Provide the (X, Y) coordinate of the cell's center where the given text is located.  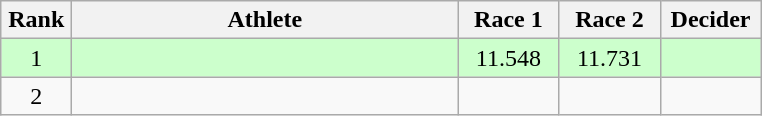
Race 2 (610, 20)
11.731 (610, 58)
2 (36, 96)
Athlete (265, 20)
1 (36, 58)
Rank (36, 20)
Decider (710, 20)
Race 1 (508, 20)
11.548 (508, 58)
